Scan for the cell matching the given text and deliver its (x, y) coordinate at center. 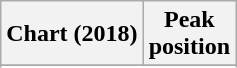
Peak position (189, 34)
Chart (2018) (72, 34)
